From the cell containing the given text, extract its center point as (X, Y) coordinate. 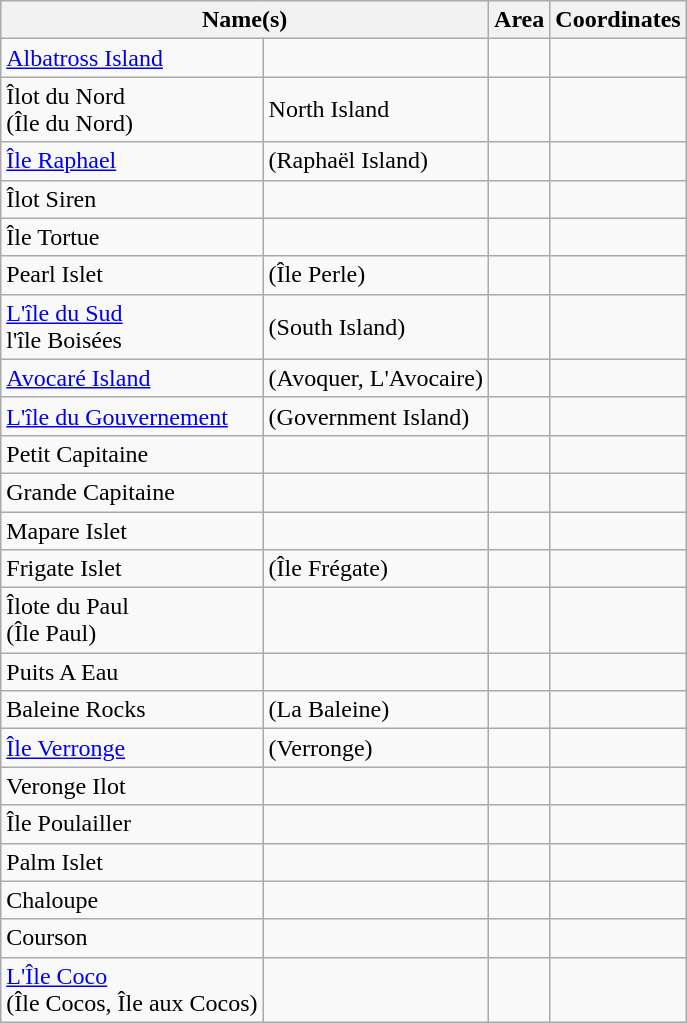
Grande Capitaine (132, 492)
Île Poulailler (132, 824)
Île Raphael (132, 161)
(Avoquer, L'Avocaire) (376, 378)
(La Baleine) (376, 710)
Palm Islet (132, 862)
Baleine Rocks (132, 710)
Îlot Siren (132, 199)
(Île Perle) (376, 275)
L'île du Gouvernement (132, 416)
(Verronge) (376, 748)
Area (520, 20)
Île Verronge (132, 748)
Name(s) (245, 20)
(Government Island) (376, 416)
L'île du Sudl'île Boisées (132, 326)
Mapare Islet (132, 531)
Chaloupe (132, 900)
(Raphaël Island) (376, 161)
Avocaré Island (132, 378)
(South Island) (376, 326)
North Island (376, 110)
Îlot du Nord(Île du Nord) (132, 110)
Îlote du Paul(Île Paul) (132, 620)
Courson (132, 938)
L'Île Coco(Île Cocos, Île aux Cocos) (132, 990)
Puits A Eau (132, 672)
Albatross Island (132, 58)
Coordinates (618, 20)
(Île Frégate) (376, 569)
Pearl Islet (132, 275)
Île Tortue (132, 237)
Veronge Ilot (132, 786)
Petit Capitaine (132, 454)
Frigate Islet (132, 569)
